From the cell containing the given text, extract its center point as [x, y] coordinate. 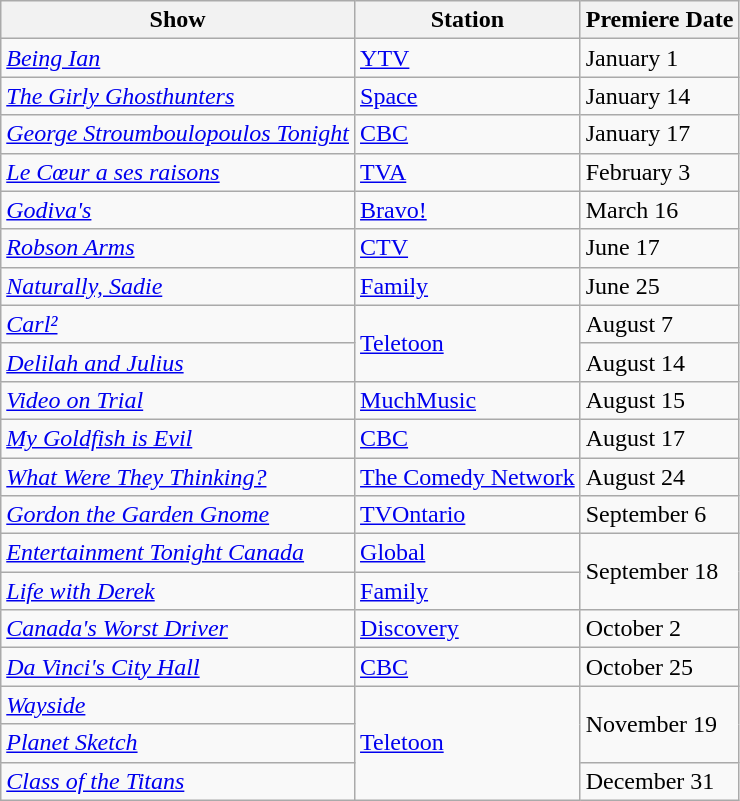
October 2 [660, 629]
August 14 [660, 362]
Global [468, 553]
Delilah and Julius [178, 362]
Class of the Titans [178, 781]
Robson Arms [178, 248]
The Girly Ghosthunters [178, 96]
Carl² [178, 324]
June 25 [660, 286]
August 17 [660, 438]
Life with Derek [178, 591]
August 15 [660, 400]
TVA [468, 172]
Godiva's [178, 210]
December 31 [660, 781]
August 7 [660, 324]
Naturally, Sadie [178, 286]
November 19 [660, 724]
Canada's Worst Driver [178, 629]
Being Ian [178, 58]
YTV [468, 58]
October 25 [660, 667]
Bravo! [468, 210]
Da Vinci's City Hall [178, 667]
January 14 [660, 96]
June 17 [660, 248]
Video on Trial [178, 400]
Planet Sketch [178, 743]
February 3 [660, 172]
Show [178, 20]
Entertainment Tonight Canada [178, 553]
Space [468, 96]
September 6 [660, 515]
Station [468, 20]
September 18 [660, 572]
MuchMusic [468, 400]
Le Cœur a ses raisons [178, 172]
George Stroumboulopoulos Tonight [178, 134]
The Comedy Network [468, 477]
What Were They Thinking? [178, 477]
March 16 [660, 210]
My Goldfish is Evil [178, 438]
January 17 [660, 134]
Premiere Date [660, 20]
Discovery [468, 629]
Wayside [178, 705]
CTV [468, 248]
January 1 [660, 58]
Gordon the Garden Gnome [178, 515]
TVOntario [468, 515]
August 24 [660, 477]
